Capture the cell that displays the provided text and extract its (x, y) central coordinate. 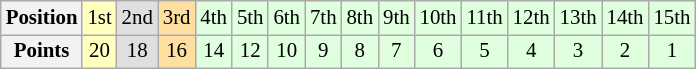
12 (250, 51)
Points (42, 51)
16 (177, 51)
7th (324, 18)
10 (286, 51)
6th (286, 18)
7 (396, 51)
9th (396, 18)
12th (532, 18)
6 (438, 51)
20 (99, 51)
14th (626, 18)
5th (250, 18)
18 (138, 51)
4 (532, 51)
10th (438, 18)
9 (324, 51)
2nd (138, 18)
8th (360, 18)
5 (484, 51)
14 (214, 51)
Position (42, 18)
4th (214, 18)
11th (484, 18)
3 (578, 51)
13th (578, 18)
1st (99, 18)
8 (360, 51)
15th (672, 18)
2 (626, 51)
3rd (177, 18)
1 (672, 51)
